Identify which cell holds the provided text, then report its [X, Y] central coordinate. 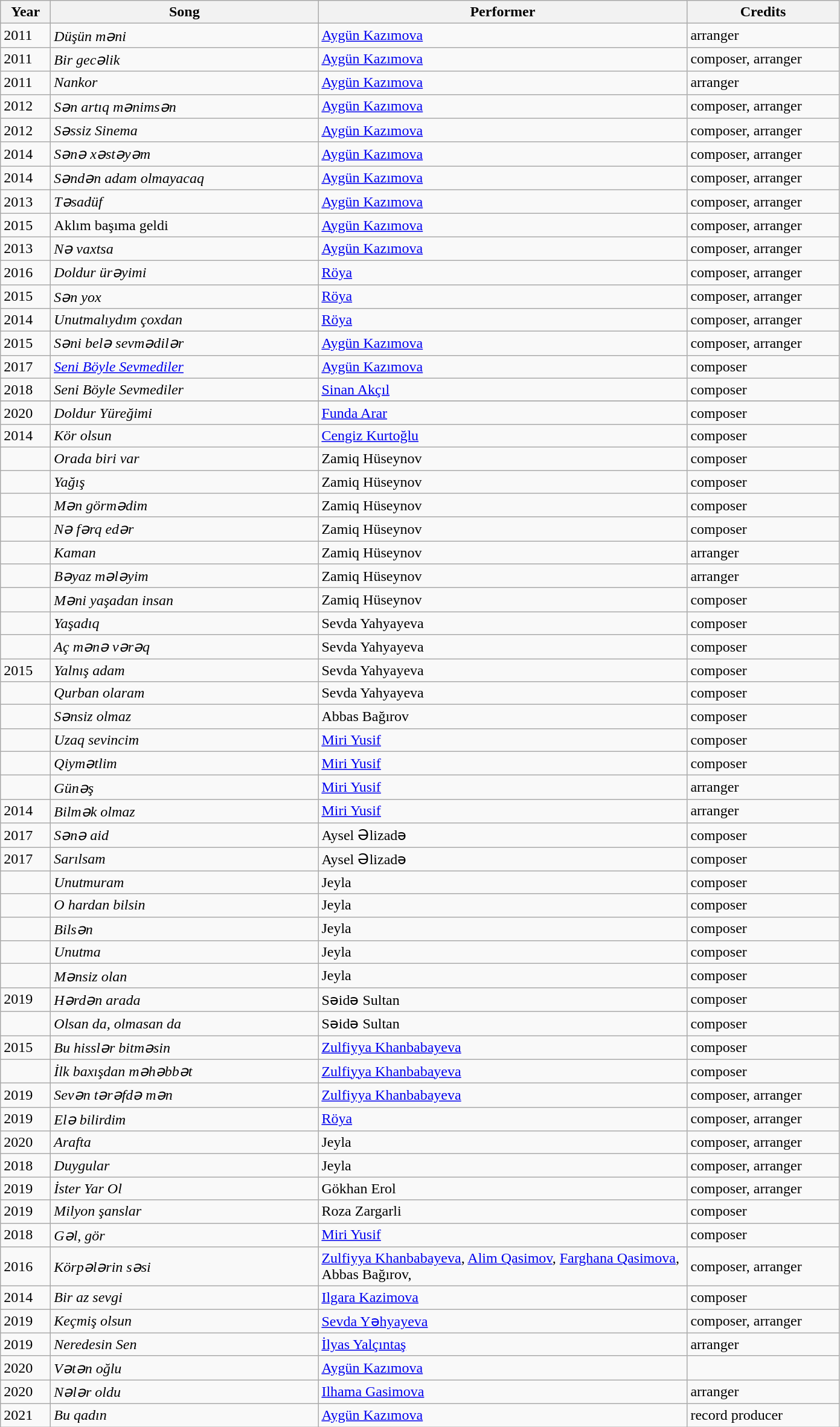
Elə bilirdim [185, 1119]
Günəş [185, 787]
Nələr oldu [185, 1392]
Unutma [185, 952]
Abbas Bağırov [502, 717]
Olsan da, olmasan da [185, 1024]
Doldur ürəyimi [185, 272]
Credits [763, 12]
2021 [25, 1415]
Sənə xəstəyəm [185, 154]
Sən artıq mənimsən [185, 106]
Bir gecəlik [185, 59]
Aklım başıma geldi [185, 225]
Qurban olaram [185, 693]
Aç mənə vərəq [185, 647]
Year [25, 12]
Milyon şanslar [185, 1211]
Doldur Yüreğimi [185, 412]
Bilsən [185, 929]
Uzaq sevincim [185, 740]
İster Yar Ol [185, 1188]
Ilgara Kazimova [502, 1298]
Məni yaşadan insan [185, 600]
Zulfiyya Khanbabayeva, Alim Qasimov, Farghana Qasimova, Abbas Bağırov, [502, 1267]
Sənsiz olmaz [185, 717]
Bəyaz mələyim [185, 576]
Unutmuram [185, 882]
record producer [763, 1415]
Vətən oğlu [185, 1368]
Gökhan Erol [502, 1188]
Mən görmədim [185, 505]
Hərdən arada [185, 999]
Funda Arar [502, 412]
Nə fərq edər [185, 529]
Arafta [185, 1143]
Mənsiz olan [185, 976]
Səssiz Sinema [185, 130]
İlyas Yalçıntaş [502, 1344]
Kör olsun [185, 435]
Gəl, gör [185, 1235]
Performer [502, 12]
Səni belə sevmədilər [185, 344]
Unutmalıydım çoxdan [185, 320]
Körpələrin səsi [185, 1267]
Bir az sevgi [185, 1298]
Roza Zargarli [502, 1211]
Yalnış adam [185, 670]
Sevda Yəhyayeva [502, 1321]
Sən yox [185, 297]
Sənə aid [185, 835]
Yağış [185, 481]
Sarılsam [185, 859]
Bilmək olmaz [185, 811]
Song [185, 12]
Bu qadın [185, 1415]
O hardan bilsin [185, 905]
Neredesin Sen [185, 1344]
Qiymətlim [185, 763]
Orada biri var [185, 458]
Səndən adam olmayacaq [185, 178]
Bu hisslər bitməsin [185, 1047]
Ilhama Gasimova [502, 1392]
Duygular [185, 1166]
Kaman [185, 553]
Düşün məni [185, 36]
İlk baxışdan məhəbbət [185, 1071]
Cengiz Kurtoğlu [502, 435]
Yaşadıq [185, 623]
Təsadüf [185, 202]
Sinan Akçıl [502, 390]
Sevən tərəfdə mən [185, 1095]
Keçmiş olsun [185, 1321]
Nankor [185, 83]
Nə vaxtsa [185, 249]
